Detect which cell encompasses the target text, then output its (x, y) center coordinate. 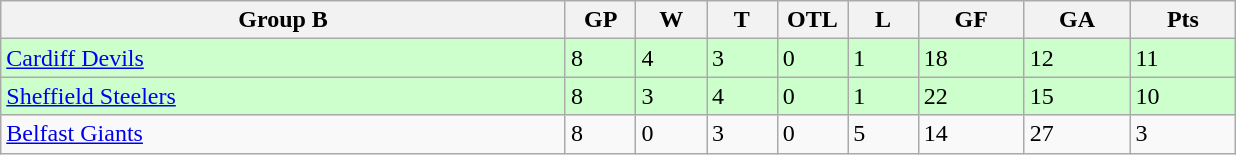
11 (1183, 58)
T (742, 20)
27 (1077, 134)
GA (1077, 20)
L (884, 20)
Belfast Giants (284, 134)
5 (884, 134)
GP (600, 20)
12 (1077, 58)
Sheffield Steelers (284, 96)
W (672, 20)
14 (971, 134)
18 (971, 58)
Group B (284, 20)
OTL (812, 20)
Pts (1183, 20)
10 (1183, 96)
22 (971, 96)
15 (1077, 96)
Cardiff Devils (284, 58)
GF (971, 20)
